Detect which cell encompasses the target text, then output its (x, y) center coordinate. 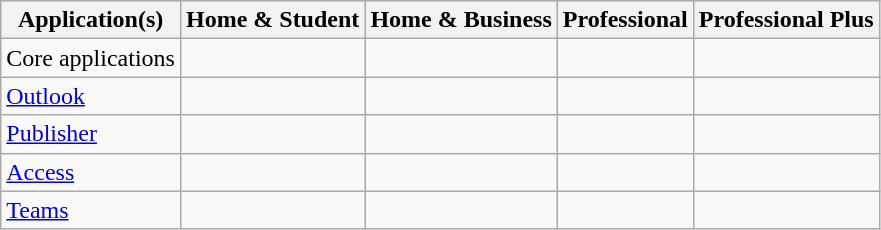
Outlook (91, 96)
Core applications (91, 58)
Home & Student (272, 20)
Professional (625, 20)
Publisher (91, 134)
Application(s) (91, 20)
Access (91, 172)
Professional Plus (786, 20)
Teams (91, 210)
Home & Business (461, 20)
